Detect which cell encompasses the target text, then output its (X, Y) center coordinate. 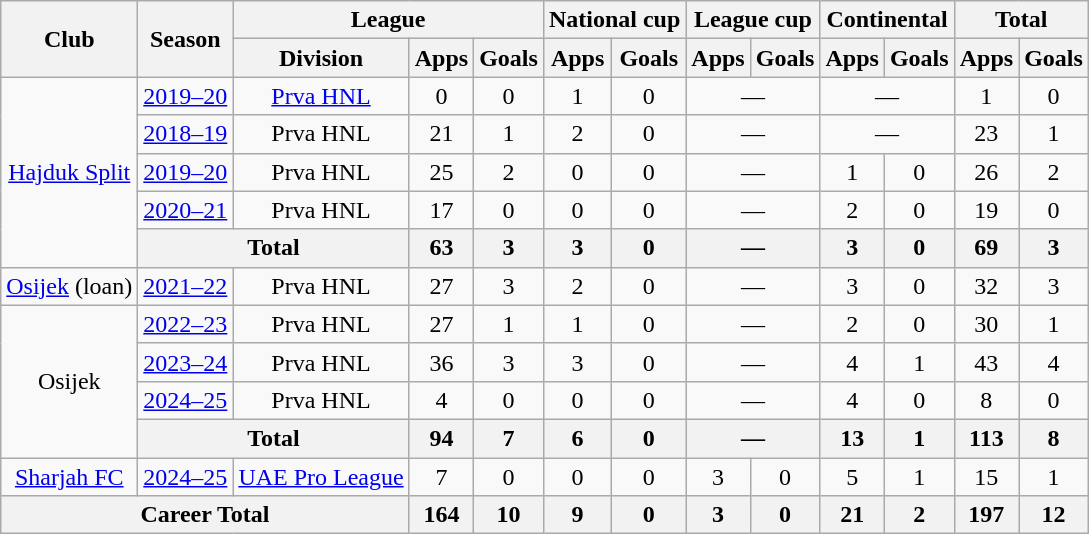
32 (986, 286)
94 (441, 438)
30 (986, 324)
UAE Pro League (321, 477)
2023–24 (186, 362)
15 (986, 477)
26 (986, 172)
13 (852, 438)
Hajduk Split (70, 172)
Division (321, 58)
Career Total (205, 515)
2021–22 (186, 286)
164 (441, 515)
19 (986, 210)
2018–19 (186, 134)
Osijek (loan) (70, 286)
25 (441, 172)
12 (1054, 515)
23 (986, 134)
Sharjah FC (70, 477)
17 (441, 210)
69 (986, 248)
5 (852, 477)
36 (441, 362)
League cup (753, 20)
National cup (614, 20)
Continental (887, 20)
43 (986, 362)
Osijek (70, 381)
9 (577, 515)
2020–21 (186, 210)
Club (70, 39)
League (388, 20)
113 (986, 438)
197 (986, 515)
6 (577, 438)
10 (509, 515)
2022–23 (186, 324)
63 (441, 248)
Season (186, 39)
